Search for the cell housing the specified text and yield its (X, Y) center coordinate. 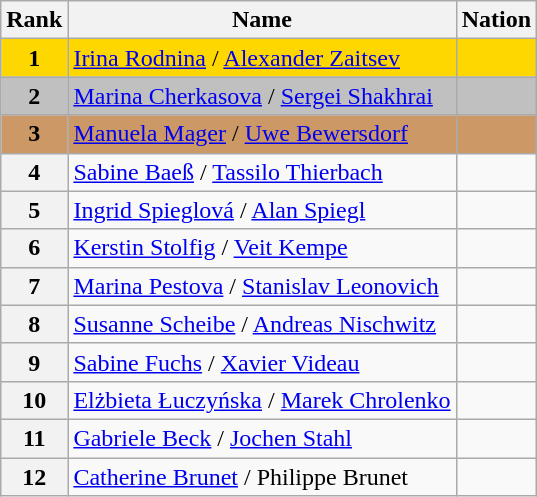
Sabine Baeß / Tassilo Thierbach (262, 172)
5 (34, 210)
7 (34, 286)
4 (34, 172)
Nation (496, 20)
Manuela Mager / Uwe Bewersdorf (262, 134)
10 (34, 400)
Kerstin Stolfig / Veit Kempe (262, 248)
Elżbieta Łuczyńska / Marek Chrolenko (262, 400)
Rank (34, 20)
1 (34, 58)
Marina Pestova / Stanislav Leonovich (262, 286)
Gabriele Beck / Jochen Stahl (262, 438)
Sabine Fuchs / Xavier Videau (262, 362)
6 (34, 248)
11 (34, 438)
Catherine Brunet / Philippe Brunet (262, 477)
2 (34, 96)
Ingrid Spieglová / Alan Spiegl (262, 210)
Susanne Scheibe / Andreas Nischwitz (262, 324)
8 (34, 324)
9 (34, 362)
Marina Cherkasova / Sergei Shakhrai (262, 96)
Irina Rodnina / Alexander Zaitsev (262, 58)
12 (34, 477)
3 (34, 134)
Name (262, 20)
